Pinpoint the cell where the given text exists, returning its [x, y] midpoint coordinate. 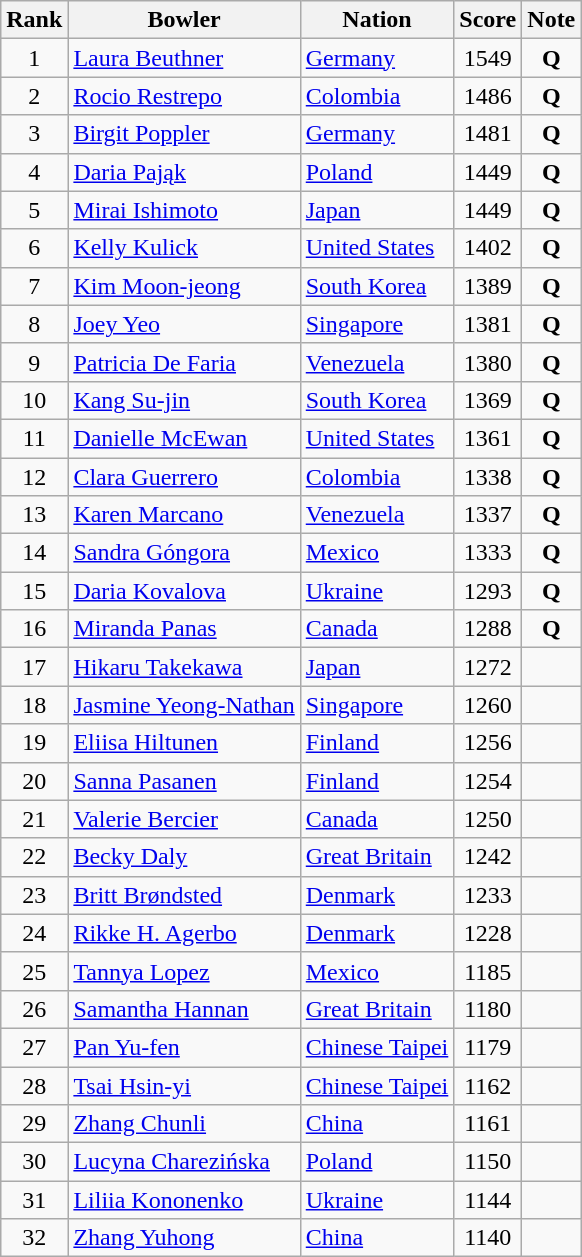
Danielle McEwan [184, 438]
Tannya Lopez [184, 971]
Kim Moon-jeong [184, 286]
Britt Brøndsted [184, 895]
32 [34, 1238]
9 [34, 362]
30 [34, 1162]
Mirai Ishimoto [184, 210]
Laura Beuthner [184, 58]
1549 [488, 58]
Daria Kovalova [184, 591]
1180 [488, 1009]
1389 [488, 286]
27 [34, 1047]
11 [34, 438]
6 [34, 248]
Zhang Chunli [184, 1124]
1333 [488, 553]
1260 [488, 705]
Becky Daly [184, 857]
Clara Guerrero [184, 477]
Patricia De Faria [184, 362]
Miranda Panas [184, 629]
Sanna Pasanen [184, 781]
Kelly Kulick [184, 248]
1150 [488, 1162]
1185 [488, 971]
Rikke H. Agerbo [184, 933]
Score [488, 20]
Samantha Hannan [184, 1009]
10 [34, 400]
19 [34, 743]
21 [34, 819]
Hikaru Takekawa [184, 667]
1162 [488, 1085]
Daria Pająk [184, 172]
Zhang Yuhong [184, 1238]
7 [34, 286]
1481 [488, 134]
24 [34, 933]
31 [34, 1200]
1380 [488, 362]
14 [34, 553]
3 [34, 134]
Rocio Restrepo [184, 96]
Birgit Poppler [184, 134]
13 [34, 515]
Note [552, 20]
1250 [488, 819]
22 [34, 857]
1 [34, 58]
Liliia Kononenko [184, 1200]
16 [34, 629]
1256 [488, 743]
1254 [488, 781]
1161 [488, 1124]
1338 [488, 477]
1179 [488, 1047]
1140 [488, 1238]
23 [34, 895]
Valerie Bercier [184, 819]
Lucyna Charezińska [184, 1162]
Rank [34, 20]
Tsai Hsin-yi [184, 1085]
8 [34, 324]
15 [34, 591]
1288 [488, 629]
29 [34, 1124]
1242 [488, 857]
1272 [488, 667]
Eliisa Hiltunen [184, 743]
Sandra Góngora [184, 553]
1233 [488, 895]
1402 [488, 248]
18 [34, 705]
5 [34, 210]
1337 [488, 515]
1228 [488, 933]
Joey Yeo [184, 324]
Kang Su-jin [184, 400]
4 [34, 172]
1361 [488, 438]
Nation [377, 20]
12 [34, 477]
28 [34, 1085]
25 [34, 971]
1381 [488, 324]
1293 [488, 591]
1369 [488, 400]
Bowler [184, 20]
17 [34, 667]
20 [34, 781]
2 [34, 96]
1144 [488, 1200]
Pan Yu-fen [184, 1047]
Karen Marcano [184, 515]
Jasmine Yeong-Nathan [184, 705]
1486 [488, 96]
26 [34, 1009]
